Return [X, Y] of the center of cell containing provided text 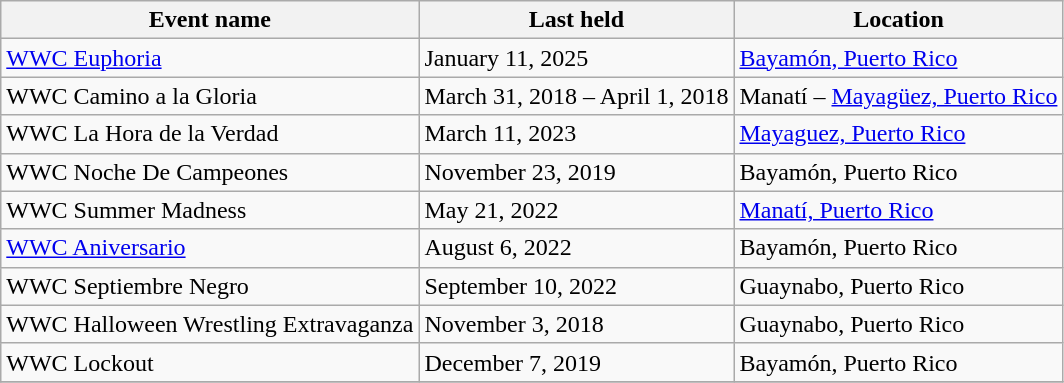
Event name [210, 20]
Last held [576, 20]
WWC Halloween Wrestling Extravaganza [210, 324]
September 10, 2022 [576, 286]
WWC Summer Madness [210, 210]
Location [898, 20]
WWC Septiembre Negro [210, 286]
March 31, 2018 – April 1, 2018 [576, 96]
Manatí – Mayagüez, Puerto Rico [898, 96]
WWC Euphoria [210, 58]
WWC Noche De Campeones [210, 172]
November 3, 2018 [576, 324]
WWC Lockout [210, 362]
November 23, 2019 [576, 172]
December 7, 2019 [576, 362]
WWC Camino a la Gloria [210, 96]
WWC Aniversario [210, 248]
May 21, 2022 [576, 210]
August 6, 2022 [576, 248]
January 11, 2025 [576, 58]
March 11, 2023 [576, 134]
WWC La Hora de la Verdad [210, 134]
Manatí, Puerto Rico [898, 210]
Mayaguez, Puerto Rico [898, 134]
